Locate the cell with the specified text and output its (x, y) center coordinate. 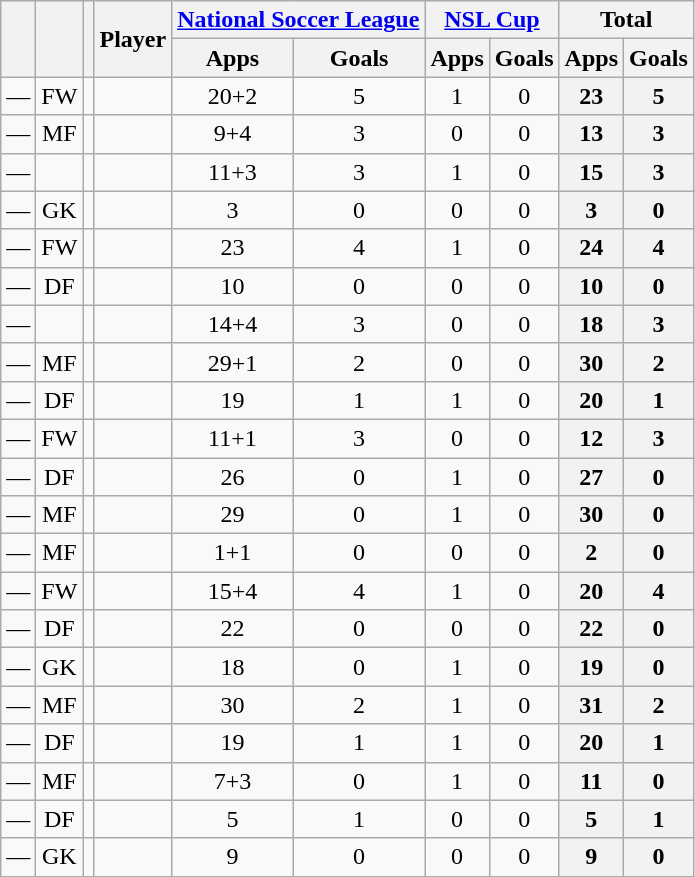
27 (591, 477)
Total (626, 20)
15+4 (233, 591)
31 (591, 705)
12 (591, 438)
15 (591, 172)
11+1 (233, 438)
29 (233, 515)
20+2 (233, 96)
1+1 (233, 553)
13 (591, 134)
Player (133, 39)
9+4 (233, 134)
NSL Cup (492, 20)
11 (591, 781)
14+4 (233, 324)
11+3 (233, 172)
29+1 (233, 362)
24 (591, 248)
26 (233, 477)
National Soccer League (298, 20)
7+3 (233, 781)
